Return the [x, y] coordinate for the center point of the cell that contains the specified text.  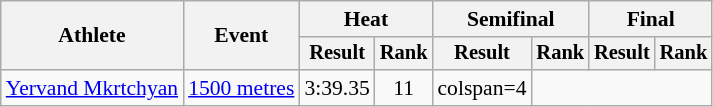
Yervand Mkrtchyan [92, 88]
3:39.35 [336, 88]
colspan=4 [482, 88]
1500 metres [241, 88]
11 [404, 88]
Final [650, 19]
Athlete [92, 36]
Heat [366, 19]
Semifinal [510, 19]
Event [241, 36]
